Search for the cell housing the specified text and yield its (x, y) center coordinate. 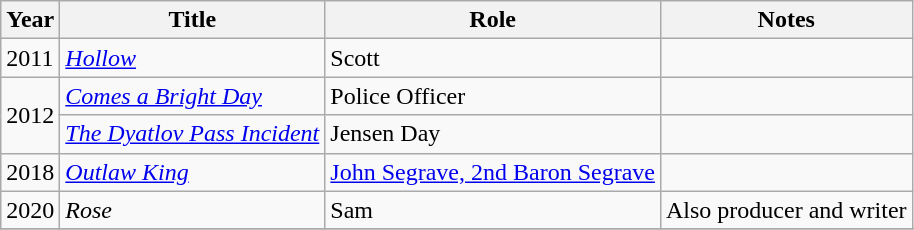
John Segrave, 2nd Baron Segrave (493, 172)
2020 (30, 210)
Year (30, 20)
2018 (30, 172)
Police Officer (493, 96)
Comes a Bright Day (192, 96)
Rose (192, 210)
2012 (30, 115)
Also producer and writer (786, 210)
2011 (30, 58)
Role (493, 20)
Title (192, 20)
Outlaw King (192, 172)
Sam (493, 210)
Notes (786, 20)
Hollow (192, 58)
Scott (493, 58)
Jensen Day (493, 134)
The Dyatlov Pass Incident (192, 134)
